Locate the cell with the specified text and output its (X, Y) center coordinate. 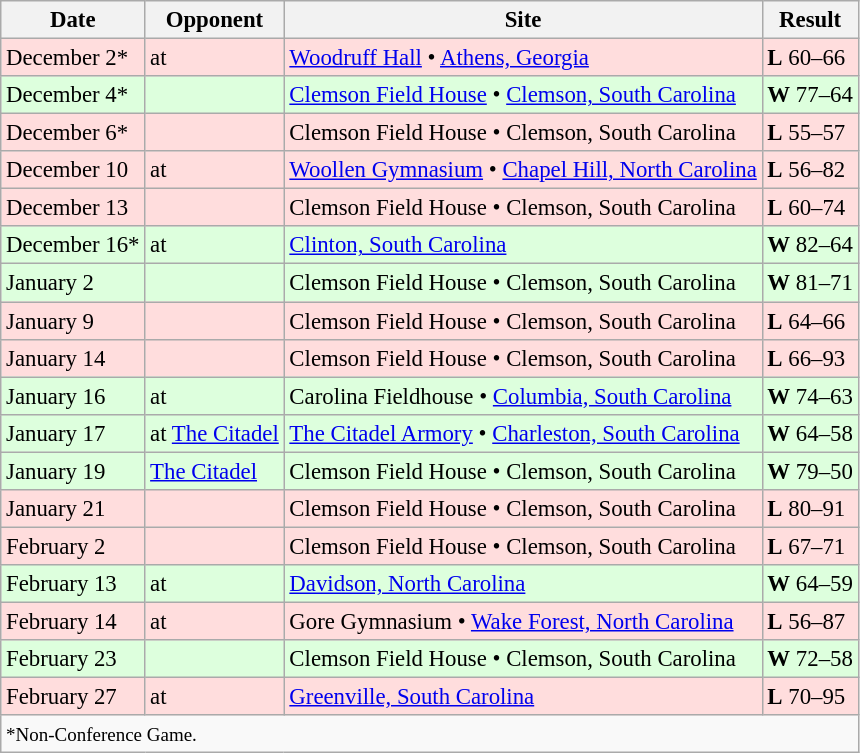
W 79–50 (810, 471)
L 80–91 (810, 509)
Date (73, 20)
Gore Gymnasium • Wake Forest, North Carolina (523, 621)
February 2 (73, 546)
February 14 (73, 621)
W 81–71 (810, 283)
Woodruff Hall • Athens, Georgia (523, 58)
January 14 (73, 358)
L 60–66 (810, 58)
The Citadel (214, 471)
W 74–63 (810, 396)
W 82–64 (810, 245)
Site (523, 20)
January 17 (73, 433)
Clinton, South Carolina (523, 245)
February 27 (73, 697)
December 2* (73, 58)
L 55–57 (810, 133)
Davidson, North Carolina (523, 584)
*Non-Conference Game. (430, 734)
W 77–64 (810, 95)
December 16* (73, 245)
December 4* (73, 95)
Woollen Gymnasium • Chapel Hill, North Carolina (523, 170)
February 23 (73, 659)
L 56–82 (810, 170)
W 72–58 (810, 659)
at The Citadel (214, 433)
L 56–87 (810, 621)
December 6* (73, 133)
January 2 (73, 283)
January 9 (73, 321)
January 21 (73, 509)
December 10 (73, 170)
The Citadel Armory • Charleston, South Carolina (523, 433)
L 70–95 (810, 697)
W 64–58 (810, 433)
Result (810, 20)
W 64–59 (810, 584)
L 67–71 (810, 546)
January 16 (73, 396)
L 60–74 (810, 208)
Greenville, South Carolina (523, 697)
December 13 (73, 208)
Carolina Fieldhouse • Columbia, South Carolina (523, 396)
L 64–66 (810, 321)
January 19 (73, 471)
L 66–93 (810, 358)
Opponent (214, 20)
February 13 (73, 584)
